Scan for the cell matching the given text and deliver its [X, Y] coordinate at center. 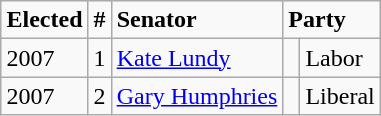
Gary Humphries [197, 96]
2 [100, 96]
Kate Lundy [197, 58]
1 [100, 58]
Elected [44, 20]
Liberal [340, 96]
Labor [340, 58]
# [100, 20]
Party [332, 20]
Senator [197, 20]
